Find where the given text appears and provide that cell's center as (x, y) coordinate. 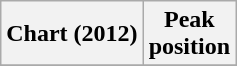
Chart (2012) (72, 34)
Peakposition (189, 34)
